Search for the cell housing the specified text and yield its [x, y] center coordinate. 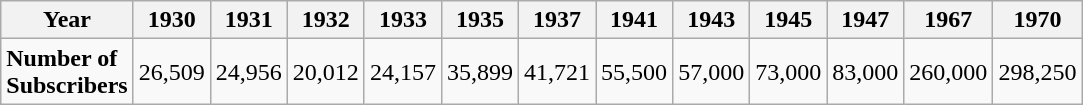
20,012 [326, 72]
35,899 [480, 72]
1941 [634, 20]
1945 [788, 20]
1932 [326, 20]
73,000 [788, 72]
55,500 [634, 72]
1930 [172, 20]
1931 [248, 20]
260,000 [948, 72]
Year [67, 20]
83,000 [866, 72]
24,956 [248, 72]
1970 [1038, 20]
41,721 [556, 72]
26,509 [172, 72]
298,250 [1038, 72]
1947 [866, 20]
1967 [948, 20]
1937 [556, 20]
57,000 [712, 72]
1933 [402, 20]
1935 [480, 20]
1943 [712, 20]
Number ofSubscribers [67, 72]
24,157 [402, 72]
